Return the [x, y] coordinate for the center point of the cell that contains the specified text.  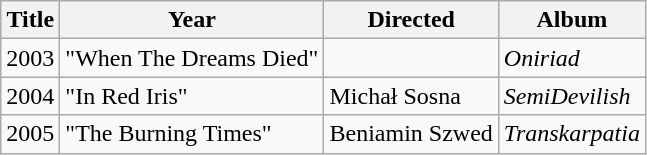
Beniamin Szwed [411, 134]
2005 [30, 134]
2004 [30, 96]
2003 [30, 58]
"In Red Iris" [192, 96]
Year [192, 20]
Michał Sosna [411, 96]
"The Burning Times" [192, 134]
Album [572, 20]
SemiDevilish [572, 96]
Transkarpatia [572, 134]
"When The Dreams Died" [192, 58]
Title [30, 20]
Directed [411, 20]
Oniriad [572, 58]
